Locate the cell with the specified text and output its [X, Y] center coordinate. 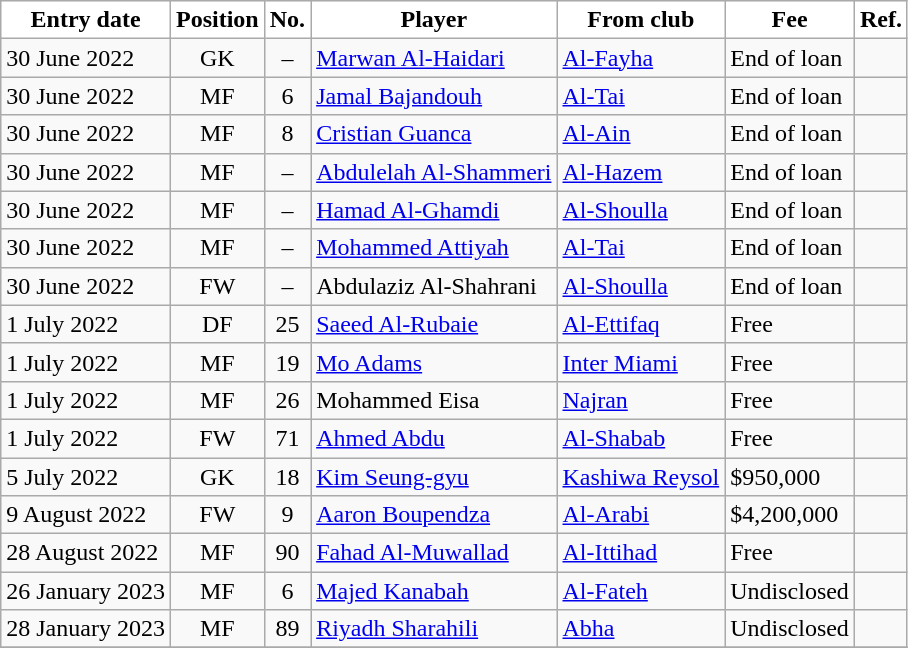
Al-Shabab [641, 438]
Aaron Boupendza [434, 515]
Najran [641, 400]
Al-Hazem [641, 172]
Al-Ain [641, 134]
Ref. [880, 20]
Mohammed Attiyah [434, 248]
Al-Ittihad [641, 553]
$950,000 [790, 477]
28 January 2023 [86, 629]
Marwan Al-Haidari [434, 58]
Majed Kanabah [434, 591]
26 [287, 400]
8 [287, 134]
No. [287, 20]
Jamal Bajandouh [434, 96]
Position [217, 20]
Fahad Al-Muwallad [434, 553]
71 [287, 438]
89 [287, 629]
Mo Adams [434, 362]
Kim Seung-gyu [434, 477]
28 August 2022 [86, 553]
Inter Miami [641, 362]
Saeed Al-Rubaie [434, 324]
Abdulelah Al-Shammeri [434, 172]
9 [287, 515]
$4,200,000 [790, 515]
From club [641, 20]
5 July 2022 [86, 477]
Entry date [86, 20]
Al-Arabi [641, 515]
Cristian Guanca [434, 134]
Abdulaziz Al-Shahrani [434, 286]
Al-Fateh [641, 591]
Fee [790, 20]
Hamad Al-Ghamdi [434, 210]
Riyadh Sharahili [434, 629]
DF [217, 324]
Al-Ettifaq [641, 324]
Kashiwa Reysol [641, 477]
9 August 2022 [86, 515]
Abha [641, 629]
25 [287, 324]
90 [287, 553]
19 [287, 362]
Al-Fayha [641, 58]
26 January 2023 [86, 591]
18 [287, 477]
Ahmed Abdu [434, 438]
Mohammed Eisa [434, 400]
Player [434, 20]
